Return the [x, y] coordinate for the center point of the cell that contains the specified text.  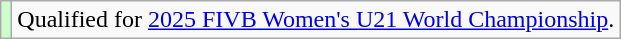
Qualified for 2025 FIVB Women's U21 World Championship. [316, 20]
